Identify which cell holds the provided text, then report its (x, y) central coordinate. 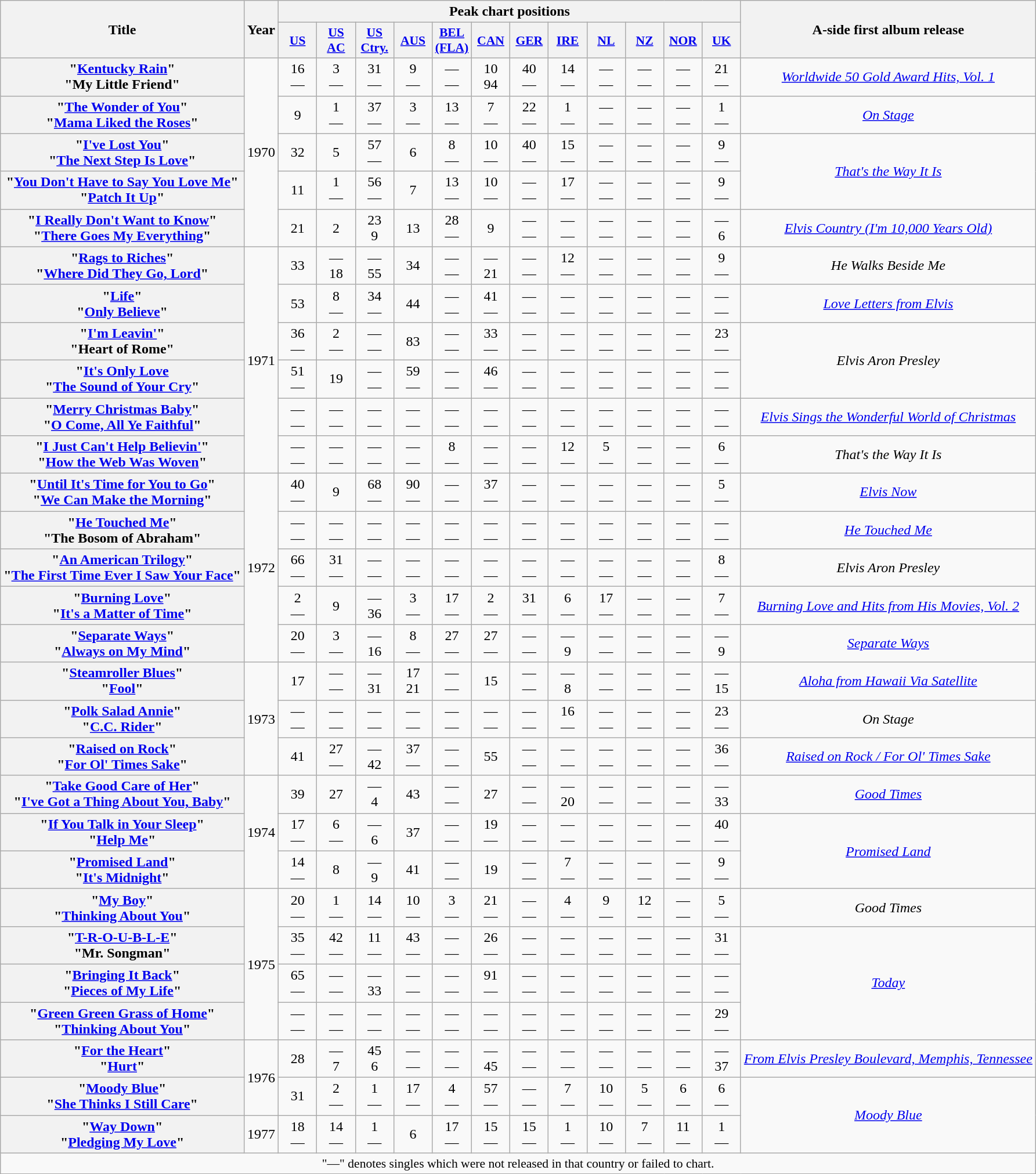
"Green Green Grass of Home""Thinking About You" (122, 1020)
IRE (568, 41)
—37 (721, 1059)
"Raised on Rock""For Ol' Times Sake" (122, 757)
43— (413, 945)
BEL(FLA) (452, 41)
"You Don't Have to Say You Love Me""Patch It Up" (122, 190)
43 (413, 794)
"I Just Can't Help Believin'" "How the Web Was Woven" (122, 455)
"Separate Ways""Always on My Mind" (122, 643)
"—" denotes singles which were not released in that country or failed to chart. (518, 1164)
1972 (261, 568)
"T-R-O-U-B-L-E""Mr. Songman" (122, 945)
13 (413, 227)
—42 (374, 757)
51— (298, 378)
"He Touched Me""The Bosom of Abraham" (122, 530)
From Elvis Presley Boulevard, Memphis, Tennessee (888, 1059)
68— (374, 492)
5 (336, 152)
1977 (261, 1134)
42— (336, 945)
56— (374, 190)
—15 (721, 681)
1094 (490, 77)
1721 (413, 681)
8 (336, 869)
91— (490, 983)
1975 (261, 964)
31 (298, 1097)
15 (490, 681)
2 (336, 227)
28— (452, 227)
"My Boy""Thinking About You" (122, 908)
90— (413, 492)
AUS (413, 41)
US (298, 41)
33 (298, 266)
Elvis Sings the Wonderful World of Christmas (888, 417)
"Promised Land""It's Midnight" (122, 869)
A-side first album release (888, 29)
Peak chart positions (510, 12)
1973 (261, 718)
"Until It's Time for You to Go""We Can Make the Morning" (122, 492)
Burning Love and Hits from His Movies, Vol. 2 (888, 606)
"The Wonder of You" "Mama Liked the Roses" (122, 115)
GER (529, 41)
1976 (261, 1078)
He Walks Beside Me (888, 266)
NOR (683, 41)
Promised Land (888, 851)
—4 (374, 794)
—36 (374, 606)
"Way Down""Pledging My Love" (122, 1134)
59— (413, 378)
NZ (644, 41)
Moody Blue (888, 1115)
—7 (336, 1059)
Year (261, 29)
18— (298, 1134)
32 (298, 152)
Elvis Now (888, 492)
—45 (490, 1059)
CAN (490, 41)
Separate Ways (888, 643)
65— (298, 983)
21 (298, 227)
—20 (568, 794)
Love Letters from Elvis (888, 303)
Today (888, 983)
11 (298, 190)
"I Really Don't Want to Know""There Goes My Everything" (122, 227)
44 (413, 303)
29— (721, 1020)
35— (298, 945)
He Touched Me (888, 530)
"Moody Blue""She Thinks I Still Care" (122, 1097)
"I've Lost You""The Next Step Is Love" (122, 152)
Worldwide 50 Gold Award Hits, Vol. 1 (888, 77)
34 (413, 266)
37 (413, 832)
"Kentucky Rain""My Little Friend" (122, 77)
46— (490, 378)
Elvis Country (I'm 10,000 Years Old) (888, 227)
"It's Only Love"The Sound of Your Cry" (122, 378)
UK (721, 41)
55 (490, 757)
1971 (261, 360)
"If You Talk in Your Sleep""Help Me" (122, 832)
USCtry. (374, 41)
—55 (374, 266)
Aloha from Hawaii Via Satellite (888, 681)
"Rags to Riches""Where Did They Go, Lord" (122, 266)
66— (298, 568)
Title (122, 29)
—31 (374, 681)
"Bringing It Back""Pieces of My Life" (122, 983)
—18 (336, 266)
"Burning Love""It's a Matter of Time" (122, 606)
53 (298, 303)
—21 (490, 266)
"Life""Only Believe" (122, 303)
1974 (261, 832)
7 (413, 190)
"Take Good Care of Her""I've Got a Thing About You, Baby" (122, 794)
"I'm Leavin'""Heart of Rome" (122, 341)
"Merry Christmas Baby""O Come, All Ye Faithful" (122, 417)
33— (490, 341)
34— (374, 303)
19— (490, 832)
456 (374, 1059)
"An American Trilogy" "The First Time Ever I Saw Your Face" (122, 568)
Raised on Rock / For Ol' Times Sake (888, 757)
28 (298, 1059)
239 (374, 227)
USAC (336, 41)
"Polk Salad Annie" "C.C. Rider" (122, 718)
1970 (261, 152)
—16 (374, 643)
—8 (568, 681)
17 (298, 681)
22— (529, 115)
NL (606, 41)
41— (490, 303)
"Steamroller Blues" "Fool" (122, 681)
39 (298, 794)
83 (413, 341)
"For the Heart""Hurt" (122, 1059)
26— (490, 945)
